Pinpoint the cell where the given text exists, returning its (X, Y) midpoint coordinate. 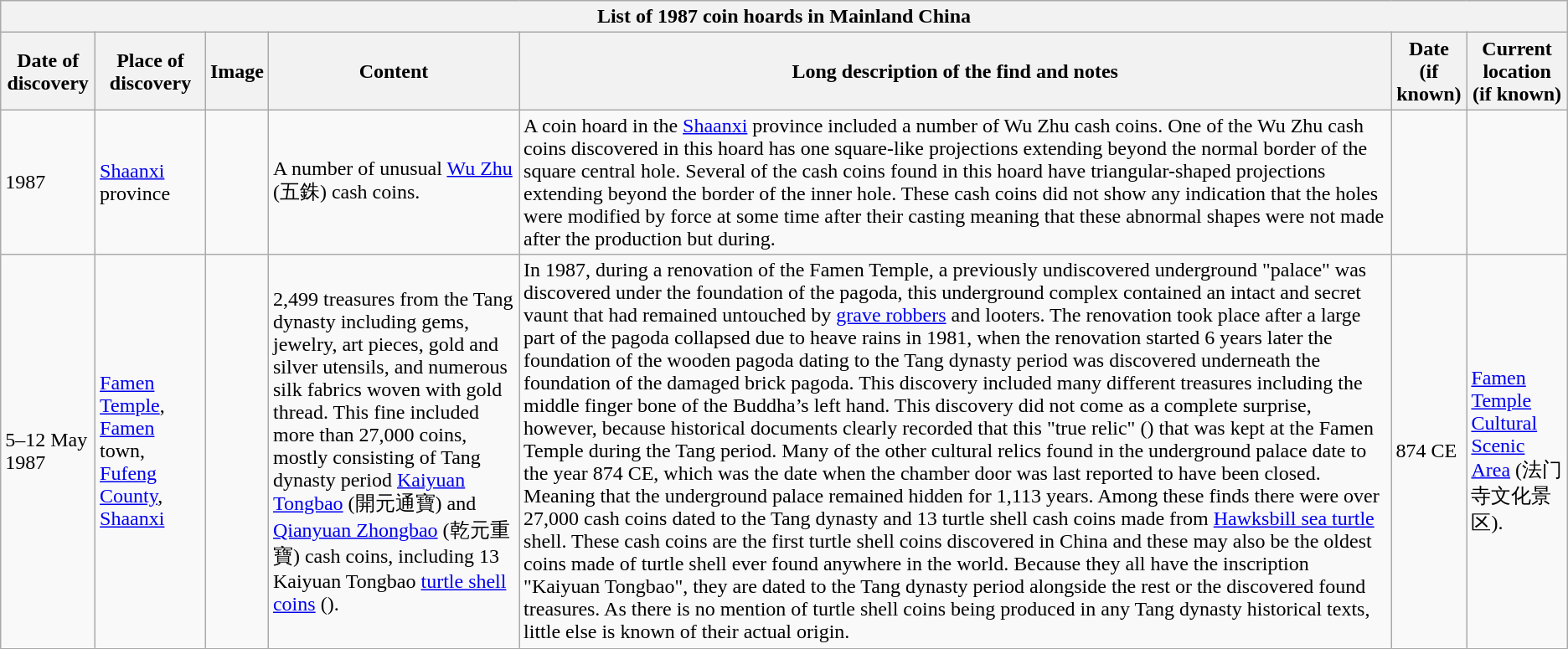
1987 (49, 183)
List of 1987 coin hoards in Mainland China (784, 17)
Date(if known) (1429, 71)
5–12 May 1987 (49, 451)
Famen Temple, Famen town, Fufeng County, Shaanxi (151, 451)
Current location(if known) (1517, 71)
Content (394, 71)
Place of discovery (151, 71)
A number of unusual Wu Zhu (五銖) cash coins. (394, 183)
Date of discovery (49, 71)
874 CE (1429, 451)
Long description of the find and notes (955, 71)
Image (236, 71)
Famen Temple Cultural Scenic Area (法门寺文化景区). (1517, 451)
Shaanxi province (151, 183)
